Return the [X, Y] coordinate for the center point of the cell that contains the specified text.  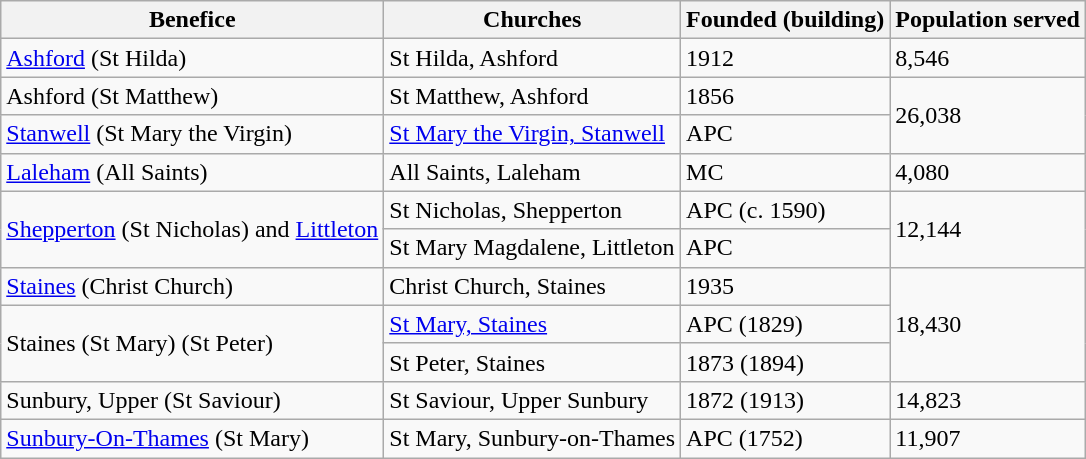
Sunbury-On-Thames (St Mary) [192, 438]
1873 (1894) [786, 362]
APC (1829) [786, 324]
1872 (1913) [786, 400]
Staines (Christ Church) [192, 286]
MC [786, 172]
Founded (building) [786, 20]
Ashford (St Hilda) [192, 58]
1856 [786, 96]
11,907 [988, 438]
1912 [786, 58]
Laleham (All Saints) [192, 172]
4,080 [988, 172]
St Mary Magdalene, Littleton [532, 248]
Benefice [192, 20]
St Saviour, Upper Sunbury [532, 400]
1935 [786, 286]
St Mary, Staines [532, 324]
Shepperton (St Nicholas) and Littleton [192, 229]
14,823 [988, 400]
Population served [988, 20]
St Nicholas, Shepperton [532, 210]
St Hilda, Ashford [532, 58]
Staines (St Mary) (St Peter) [192, 343]
Christ Church, Staines [532, 286]
Churches [532, 20]
St Mary, Sunbury-on-Thames [532, 438]
18,430 [988, 324]
All Saints, Laleham [532, 172]
12,144 [988, 229]
8,546 [988, 58]
Sunbury, Upper (St Saviour) [192, 400]
APC (c. 1590) [786, 210]
St Mary the Virgin, Stanwell [532, 134]
Stanwell (St Mary the Virgin) [192, 134]
Ashford (St Matthew) [192, 96]
26,038 [988, 115]
St Matthew, Ashford [532, 96]
APC (1752) [786, 438]
St Peter, Staines [532, 362]
